Capture the cell that displays the provided text and extract its [x, y] central coordinate. 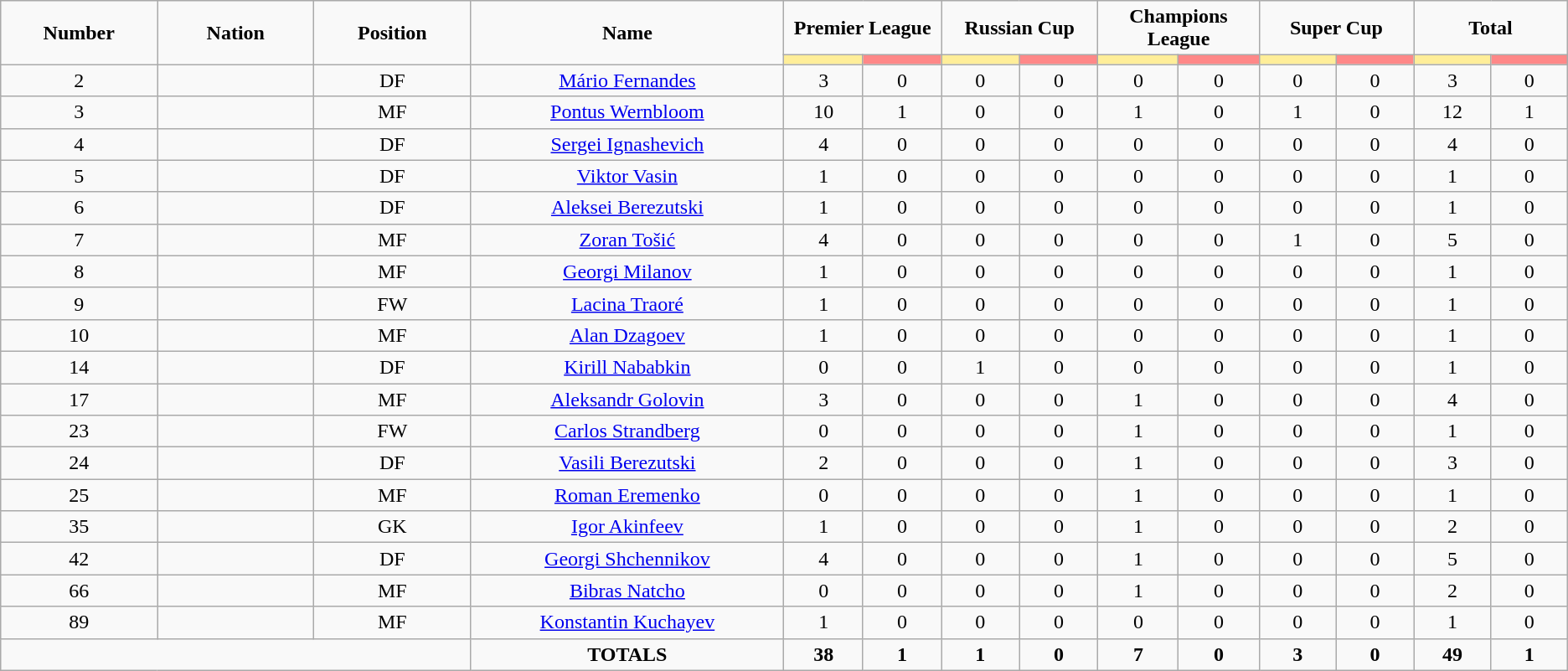
9 [79, 303]
89 [79, 622]
Mário Fernandes [627, 80]
GK [392, 527]
Georgi Shchennikov [627, 559]
Pontus Wernbloom [627, 112]
Super Cup [1337, 28]
Lacina Traoré [627, 303]
6 [79, 208]
Georgi Milanov [627, 271]
Vasili Berezutski [627, 463]
Aleksandr Golovin [627, 400]
66 [79, 591]
Aleksei Berezutski [627, 208]
17 [79, 400]
Viktor Vasin [627, 176]
Bibras Natcho [627, 591]
Nation [236, 33]
Total [1491, 28]
Champions League [1179, 28]
Premier League [863, 28]
25 [79, 495]
24 [79, 463]
42 [79, 559]
35 [79, 527]
TOTALS [627, 654]
Roman Eremenko [627, 495]
Kirill Nababkin [627, 367]
Zoran Tošić [627, 240]
49 [1452, 654]
Carlos Strandberg [627, 431]
Russian Cup [1020, 28]
Sergei Ignashevich [627, 144]
Number [79, 33]
8 [79, 271]
38 [823, 654]
Konstantin Kuchayev [627, 622]
Name [627, 33]
Alan Dzagoev [627, 335]
Igor Akinfeev [627, 527]
14 [79, 367]
12 [1452, 112]
23 [79, 431]
Position [392, 33]
